For the text-containing cell, return its midpoint in [X, Y] coordinate format. 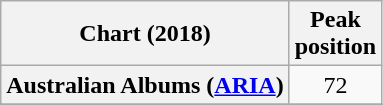
Chart (2018) [145, 34]
Peakposition [335, 34]
Australian Albums (ARIA) [145, 85]
72 [335, 85]
